Pinpoint the cell where the given text exists, returning its (X, Y) midpoint coordinate. 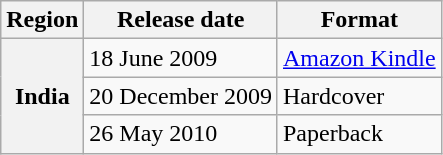
18 June 2009 (181, 58)
Amazon Kindle (359, 58)
India (42, 96)
Format (359, 20)
Hardcover (359, 96)
Release date (181, 20)
Paperback (359, 134)
Region (42, 20)
26 May 2010 (181, 134)
20 December 2009 (181, 96)
